Return the (x, y) coordinate for the center point of the cell that contains the specified text.  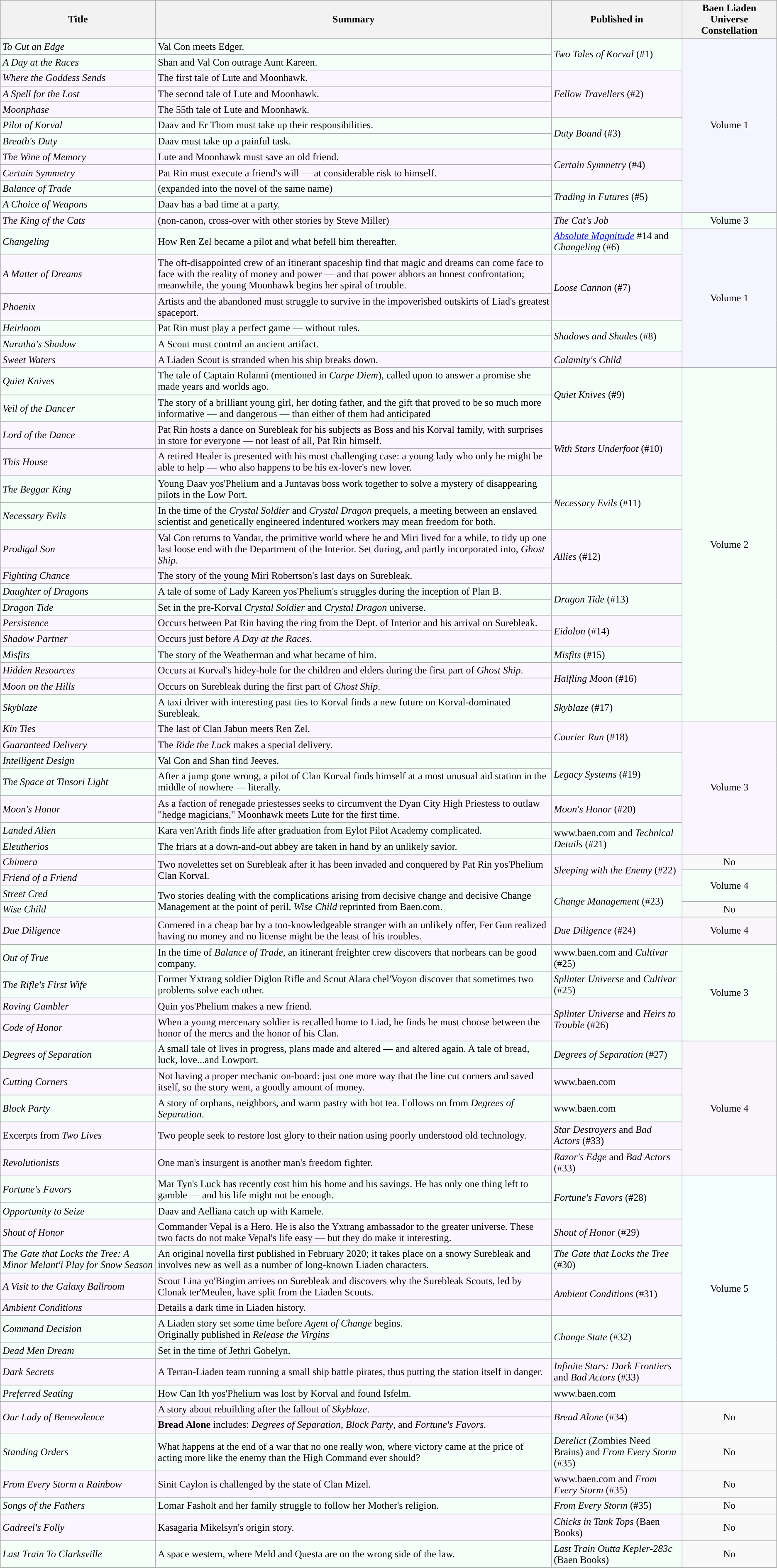
Daav must take up a painful task. (354, 141)
www.baen.com and Cultivar (#25) (617, 958)
Legacy Systems (#19) (617, 774)
Shadows and Shades (#8) (617, 336)
The Ride the Luck makes a special delivery. (354, 745)
Moon's Honor (#20) (617, 809)
Daav and Aelliana catch up with Kamele. (354, 1211)
Set in the pre-Korval Crystal Soldier and Crystal Dragon universe. (354, 607)
In the time of Balance of Trade, an itinerant freighter crew discovers that norbears can be good company. (354, 958)
Excerpts from Two Lives (78, 1135)
Misfits (#15) (617, 655)
This House (78, 462)
Dragon Tide (78, 607)
Street Cred (78, 893)
Title (78, 20)
Necessary Evils (#11) (617, 502)
The 55th tale of Lute and Moonhawk. (354, 110)
Dark Secrets (78, 1372)
Quin yos'Phelium makes a new friend. (354, 1006)
The Rifle's First Wife (78, 985)
Splinter Universe and Heirs to Trouble (#26) (617, 1020)
Chicks in Tank Tops (Baen Books) (617, 1527)
Bread Alone includes: Degrees of Separation, Block Party, and Fortune's Favors. (354, 1425)
Hidden Resources (78, 671)
A Liaden Scout is stranded when his ship breaks down. (354, 360)
Baen Liaden Universe Constellation (729, 20)
Degrees of Separation (78, 1055)
Friend of a Friend (78, 878)
Fortune's Favors (#28) (617, 1197)
Kasagaria Mikelsyn's origin story. (354, 1527)
Heirloom (78, 328)
Shout of Honor (78, 1232)
A Liaden story set some time before Agent of Change begins.Originally published in Release the Virgins (354, 1329)
Halfling Moon (#16) (617, 678)
Opportunity to Seize (78, 1211)
Change State (#32) (617, 1337)
Quiet Knives (78, 381)
Roving Gambler (78, 1006)
Chimera (78, 862)
Guaranteed Delivery (78, 745)
Quiet Knives (#9) (617, 395)
(non-canon, cross-over with other stories by Steve Miller) (354, 220)
Code of Honor (78, 1027)
A Day at the Races (78, 62)
Eidolon (#14) (617, 631)
The Gate that Locks the Tree: A Minor Melant'i Play for Snow Season (78, 1259)
Moon on the Hills (78, 686)
Not having a proper mechanic on-board: just one more way that the line cut corners and saved itself, so the story went, a goodly amount of money. (354, 1081)
Pat Rin must execute a friend's will — at considerable risk to himself. (354, 173)
Phoenix (78, 307)
Out of True (78, 958)
Summary (354, 20)
Duty Bound (#3) (617, 133)
Breath's Duty (78, 141)
Dead Men Dream (78, 1351)
Pilot of Korval (78, 125)
A Matter of Dreams (78, 274)
Shan and Val Con outrage Aunt Kareen. (354, 62)
The last of Clan Jabun meets Ren Zel. (354, 729)
How Ren Zel became a pilot and what befell him thereafter. (354, 241)
The story of the young Miri Robertson's last days on Surebleak. (354, 576)
Our Lady of Benevolence (78, 1417)
Persistence (78, 623)
Two people seek to restore lost glory to their nation using poorly understood old technology. (354, 1135)
(expanded into the novel of the same name) (354, 188)
The Gate that Locks the Tree (#30) (617, 1259)
Certain Symmetry (78, 173)
Sleeping with the Enemy (#22) (617, 870)
Details a dark time in Liaden history. (354, 1308)
Wise Child (78, 910)
Revolutionists (78, 1163)
Landed Alien (78, 830)
Last Train Outta Kepler-283c (Baen Books) (617, 1554)
Absolute Magnitude #14 and Changeling (#6) (617, 241)
Courier Run (#18) (617, 737)
Bread Alone (#34) (617, 1417)
The Cat's Job (617, 220)
Sinit Caylon is challenged by the state of Clan Mizel. (354, 1485)
A small tale of lives in progress, plans made and altered — and altered again. A tale of bread, luck, love...and Lowport. (354, 1055)
The first tale of Lute and Moonhawk. (354, 78)
A taxi driver with interesting past ties to Korval finds a new future on Korval-dominated Surebleak. (354, 708)
Degrees of Separation (#27) (617, 1055)
The friars at a down-and-out abbey are taken in hand by an unlikely savior. (354, 846)
The second tale of Lute and Moonhawk. (354, 94)
www.baen.com and Technical Details (#21) (617, 838)
Infinite Stars: Dark Frontiers and Bad Actors (#33) (617, 1372)
Calamity's Child| (617, 360)
Gadreel's Folly (78, 1527)
Val Con and Shan find Jeeves. (354, 761)
Kara ven'Arith finds life after graduation from Eylot Pilot Academy complicated. (354, 830)
Former Yxtrang soldier Diglon Rifle and Scout Alara chel'Voyon discover that sometimes two problems solve each other. (354, 985)
Set in the time of Jethri Gobelyn. (354, 1351)
Occurs on Surebleak during the first part of Ghost Ship. (354, 686)
Occurs at Korval's hidey-hole for the children and elders during the first part of Ghost Ship. (354, 671)
With Stars Underfoot (#10) (617, 449)
The King of the Cats (78, 220)
Command Decision (78, 1329)
Skyblaze (#17) (617, 708)
A space western, where Meld and Questa are on the wrong side of the law. (354, 1554)
Daav has a bad time at a party. (354, 204)
Derelict (Zombies Need Brains) and From Every Storm (#35) (617, 1452)
Due Diligence (78, 931)
Kin Ties (78, 729)
Dragon Tide (#13) (617, 599)
Due Diligence (#24) (617, 931)
Sweet Waters (78, 360)
A Scout must control an ancient artifact. (354, 344)
Trading in Futures (#5) (617, 196)
Daav and Er Thom must take up their responsibilities. (354, 125)
A Choice of Weapons (78, 204)
Artists and the abandoned must struggle to survive in the impoverished outskirts of Liad's greatest spaceport. (354, 307)
Change Management (#23) (617, 901)
Razor's Edge and Bad Actors (#33) (617, 1163)
Changeling (78, 241)
Allies (#12) (617, 556)
The Space at Tinsori Light (78, 782)
www.baen.com and From Every Storm (#35) (617, 1485)
From Every Storm a Rainbow (78, 1485)
Lomar Fasholt and her family struggle to follow her Mother's religion. (354, 1506)
Prodigal Son (78, 549)
A story of orphans, neighbors, and warm pastry with hot tea. Follows on from Degrees of Separation. (354, 1109)
Two novelettes set on Surebleak after it has been invaded and conquered by Pat Rin yos'Phelium Clan Korval. (354, 870)
Moonphase (78, 110)
Necessary Evils (78, 516)
Shout of Honor (#29) (617, 1232)
To Cut an Edge (78, 46)
Songs of the Fathers (78, 1506)
Occurs between Pat Rin having the ring from the Dept. of Interior and his arrival on Surebleak. (354, 623)
Mar Tyn's Luck has recently cost him his home and his savings. He has only one thing left to gamble — and his life might not be enough. (354, 1189)
Where the Goddess Sends (78, 78)
Naratha's Shadow (78, 344)
Young Daav yos'Phelium and a Juntavas boss work together to solve a mystery of disappearing pilots in the Low Port. (354, 489)
Moon's Honor (78, 809)
One man's insurgent is another man's freedom fighter. (354, 1163)
Shadow Partner (78, 639)
Standing Orders (78, 1452)
Published in (617, 20)
Lute and Moonhawk must save an old friend. (354, 157)
Cutting Corners (78, 1081)
Fortune's Favors (78, 1189)
The tale of Captain Rolanni (mentioned in Carpe Diem), called upon to answer a promise she made years and worlds ago. (354, 381)
Skyblaze (78, 708)
After a jump gone wrong, a pilot of Clan Korval finds himself at a most unusual aid station in the middle of nowhere — literally. (354, 782)
The Beggar King (78, 489)
Scout Lina yo'Bingim arrives on Surebleak and discovers why the Surebleak Scouts, led by Clonak ter'Meulen, have split from the Liaden Scouts. (354, 1286)
The story of the Weatherman and what became of him. (354, 655)
Star Destroyers and Bad Actors (#33) (617, 1135)
Splinter Universe and Cultivar (#25) (617, 985)
Fellow Travellers (#2) (617, 94)
Intelligent Design (78, 761)
Volume 2 (729, 544)
Preferred Seating (78, 1393)
A Visit to the Galaxy Ballroom (78, 1286)
Loose Cannon (#7) (617, 288)
Occurs just before A Day at the Races. (354, 639)
Eleutherios (78, 846)
Ambient Conditions (78, 1308)
Volume 5 (729, 1289)
Daughter of Dragons (78, 591)
A Terran-Liaden team running a small ship battle pirates, thus putting the station itself in danger. (354, 1372)
A tale of some of Lady Kareen yos'Phelium's struggles during the inception of Plan B. (354, 591)
Fighting Chance (78, 576)
Certain Symmetry (#4) (617, 165)
The Wine of Memory (78, 157)
Block Party (78, 1109)
Lord of the Dance (78, 435)
When a young mercenary soldier is recalled home to Liad, he finds he must choose between the honor of the mercs and the honor of his Clan. (354, 1027)
How Can Ith yos'Phelium was lost by Korval and found Isfelm. (354, 1393)
Veil of the Dancer (78, 408)
Two Tales of Korval (#1) (617, 54)
A story about rebuilding after the fallout of Skyblaze. (354, 1409)
Pat Rin must play a perfect game — without rules. (354, 328)
Val Con meets Edger. (354, 46)
From Every Storm (#35) (617, 1506)
Balance of Trade (78, 188)
A Spell for the Lost (78, 94)
Ambient Conditions (#31) (617, 1295)
Last Train To Clarksville (78, 1554)
Misfits (78, 655)
